Provide the [x, y] coordinate of the cell's center where the given text is located.  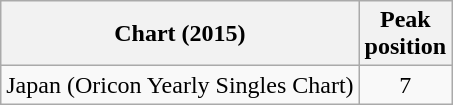
7 [405, 85]
Peakposition [405, 34]
Chart (2015) [180, 34]
Japan (Oricon Yearly Singles Chart) [180, 85]
